From the cell containing the given text, extract its center point as (x, y) coordinate. 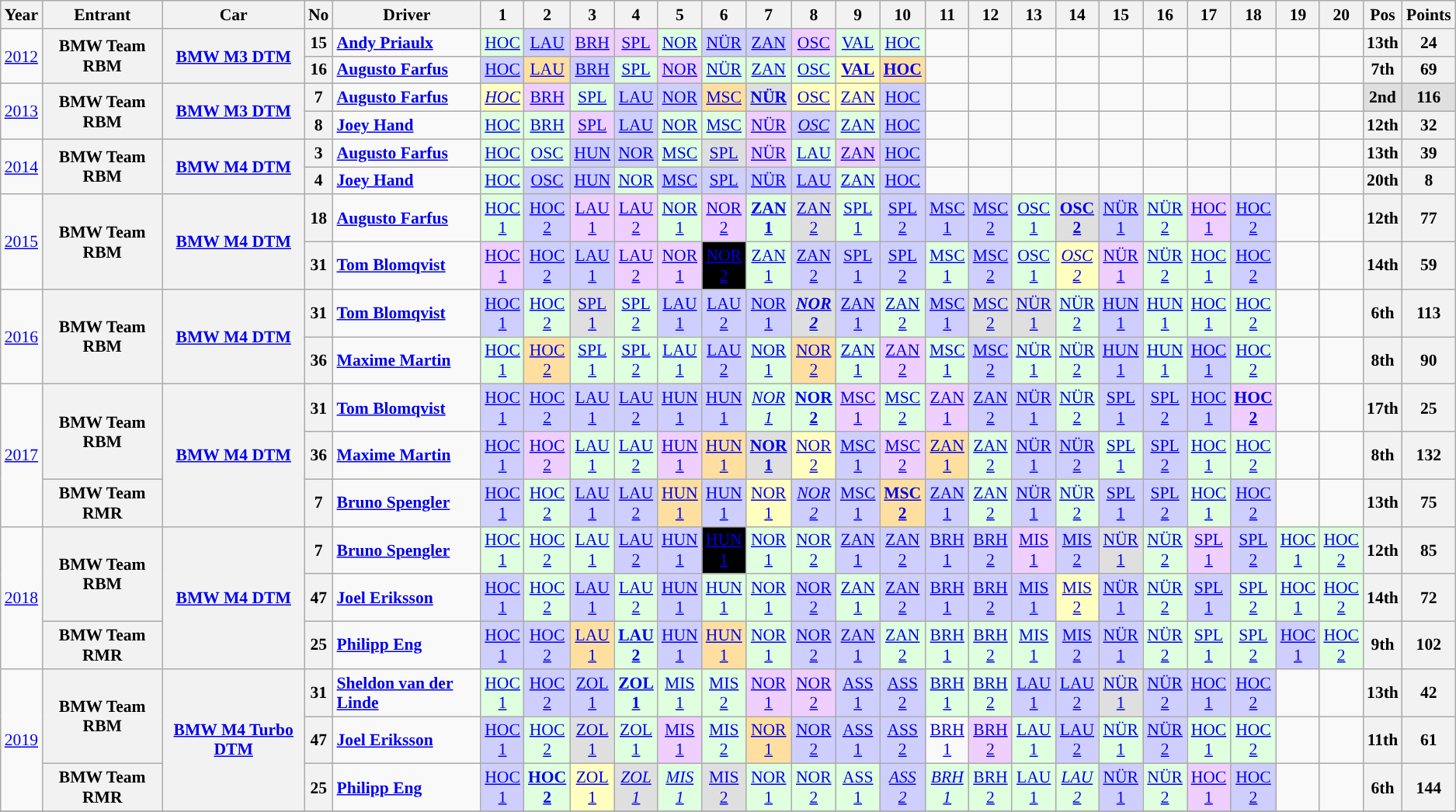
72 (1429, 598)
17 (1209, 15)
116 (1429, 98)
9 (858, 15)
7th (1382, 70)
85 (1429, 550)
75 (1429, 503)
144 (1429, 787)
90 (1429, 360)
BMW M4 Turbo DTM (233, 741)
2016 (22, 337)
Points (1429, 15)
2nd (1382, 98)
32 (1429, 126)
59 (1429, 265)
6 (724, 15)
2017 (22, 455)
Sheldon van der Linde (407, 692)
13 (1034, 15)
132 (1429, 455)
2013 (22, 112)
113 (1429, 314)
102 (1429, 646)
Driver (407, 15)
12 (991, 15)
Car (233, 15)
10 (902, 15)
17th (1382, 408)
39 (1429, 153)
69 (1429, 70)
Entrant (103, 15)
77 (1429, 219)
11th (1382, 741)
Andy Priaulx (407, 43)
9th (1382, 646)
24 (1429, 43)
2014 (22, 166)
5 (680, 15)
2 (547, 15)
14 (1077, 15)
2018 (22, 598)
11 (947, 15)
No (318, 15)
19 (1298, 15)
61 (1429, 741)
20th (1382, 181)
2012 (22, 56)
Pos (1382, 15)
1 (502, 15)
Year (22, 15)
42 (1429, 692)
2019 (22, 741)
2015 (22, 242)
20 (1341, 15)
